Return (X, Y) of the center of cell containing provided text 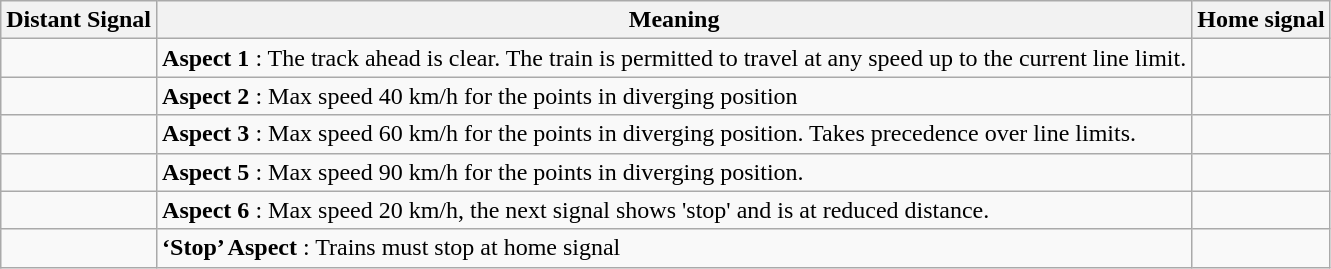
Meaning (674, 20)
Aspect 5 : Max speed 90 km/h for the points in diverging position. (674, 172)
Aspect 2 : Max speed 40 km/h for the points in diverging position (674, 96)
Distant Signal (79, 20)
Aspect 1 : The track ahead is clear. The train is permitted to travel at any speed up to the current line limit. (674, 58)
Aspect 3 : Max speed 60 km/h for the points in diverging position. Takes precedence over line limits. (674, 134)
‘Stop’ Aspect : Trains must stop at home signal (674, 248)
Aspect 6 : Max speed 20 km/h, the next signal shows 'stop' and is at reduced distance. (674, 210)
Home signal (1261, 20)
